Return (X, Y) of the center of cell containing provided text 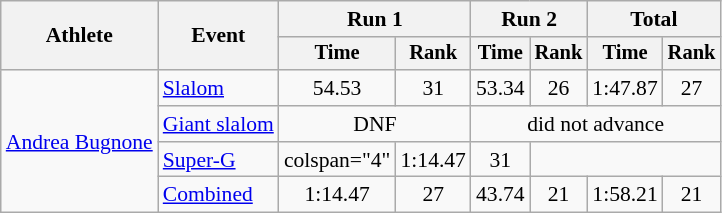
DNF (375, 124)
26 (559, 88)
Run 1 (375, 19)
1:58.21 (624, 195)
43.74 (500, 195)
Slalom (218, 88)
Combined (218, 195)
53.34 (500, 88)
Andrea Bugnone (80, 141)
colspan="4" (338, 160)
1:47.87 (624, 88)
Event (218, 36)
Super-G (218, 160)
Athlete (80, 36)
54.53 (338, 88)
did not advance (596, 124)
Total (654, 19)
Giant slalom (218, 124)
Run 2 (529, 19)
